Scan for the cell matching the given text and deliver its [X, Y] coordinate at center. 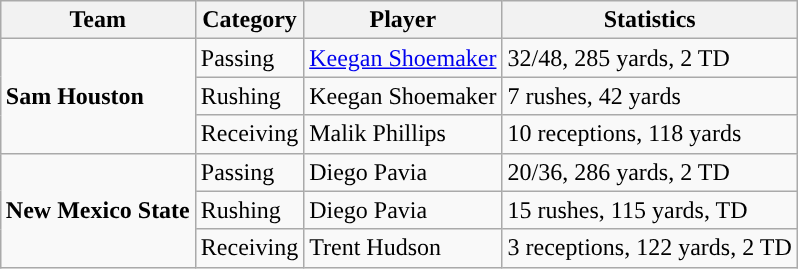
New Mexico State [98, 210]
Player [403, 20]
15 rushes, 115 yards, TD [650, 210]
10 receptions, 118 yards [650, 134]
Team [98, 20]
7 rushes, 42 yards [650, 96]
20/36, 286 yards, 2 TD [650, 172]
Sam Houston [98, 96]
3 receptions, 122 yards, 2 TD [650, 248]
Category [249, 20]
32/48, 285 yards, 2 TD [650, 58]
Trent Hudson [403, 248]
Malik Phillips [403, 134]
Statistics [650, 20]
